Extract the [X, Y] coordinate from the center of the cell holding the provided text.  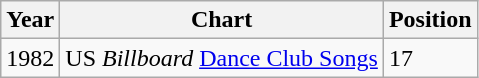
Position [430, 20]
Year [30, 20]
Chart [222, 20]
1982 [30, 58]
US Billboard Dance Club Songs [222, 58]
17 [430, 58]
